Locate the cell with the specified text and output its [x, y] center coordinate. 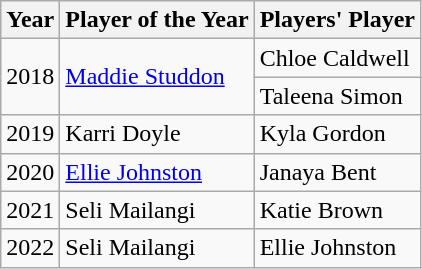
Katie Brown [337, 210]
Maddie Studdon [157, 77]
2021 [30, 210]
2018 [30, 77]
2020 [30, 172]
2019 [30, 134]
Chloe Caldwell [337, 58]
2022 [30, 248]
Player of the Year [157, 20]
Players' Player [337, 20]
Janaya Bent [337, 172]
Kyla Gordon [337, 134]
Year [30, 20]
Taleena Simon [337, 96]
Karri Doyle [157, 134]
